Find where the given text appears and provide that cell's center as [X, Y] coordinate. 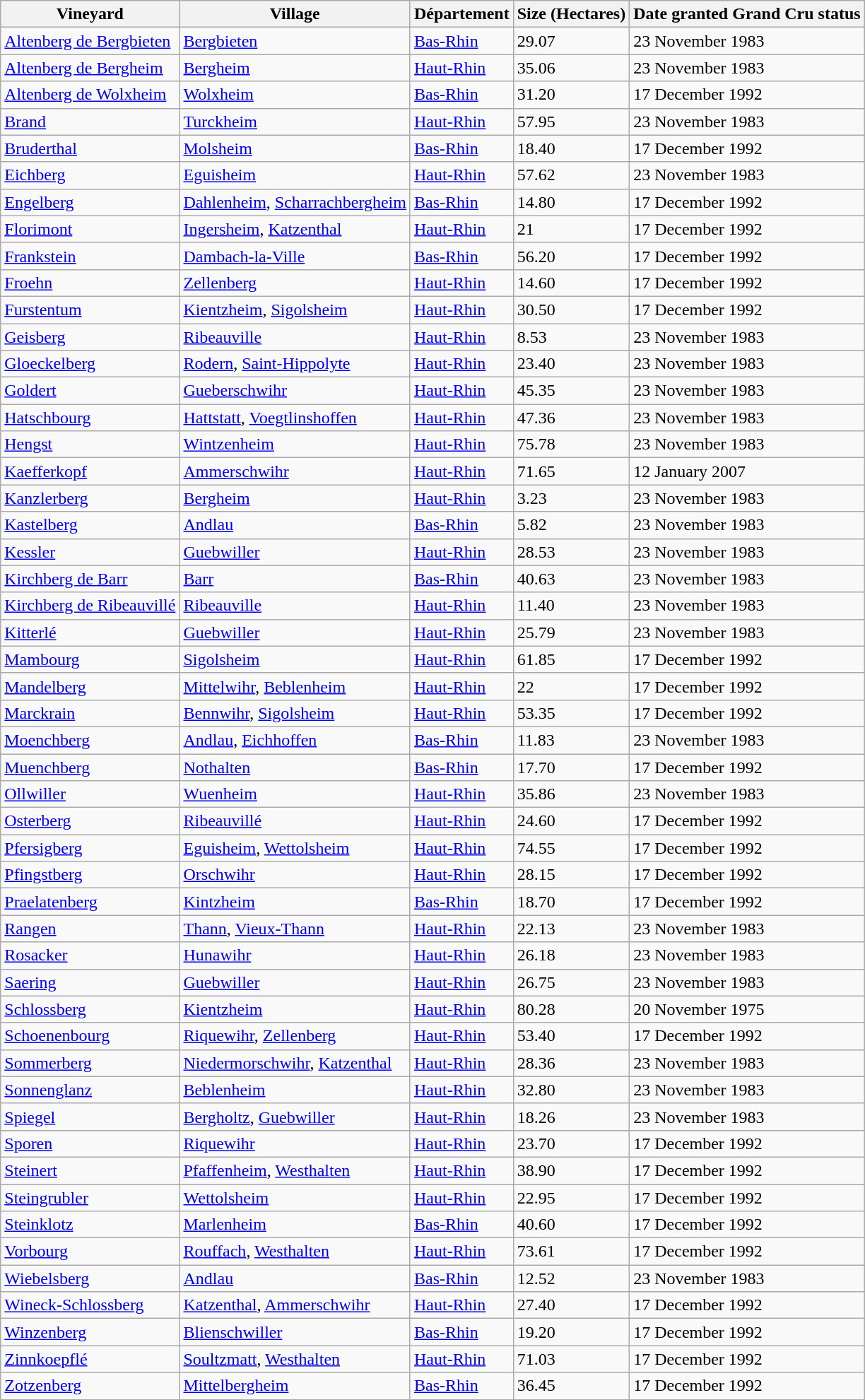
22 [571, 686]
Winzenberg [90, 1332]
Froehn [90, 283]
23.70 [571, 1143]
Altenberg de Bergheim [90, 68]
Sonnenglanz [90, 1090]
Barr [295, 579]
Bruderthal [90, 148]
25.79 [571, 633]
Muenchberg [90, 767]
Vineyard [90, 14]
28.53 [571, 552]
Sporen [90, 1143]
26.18 [571, 955]
11.83 [571, 740]
Bergholtz, Guebwiller [295, 1117]
18.70 [571, 902]
Osterberg [90, 821]
Zellenberg [295, 283]
Eguisheim [295, 175]
Dambach-la-Ville [295, 256]
Molsheim [295, 148]
75.78 [571, 445]
80.28 [571, 1009]
38.90 [571, 1170]
40.63 [571, 579]
Saering [90, 982]
Schlossberg [90, 1009]
24.60 [571, 821]
Kastelberg [90, 525]
Steinklotz [90, 1225]
71.03 [571, 1359]
12 January 2007 [747, 471]
Eguisheim, Wettolsheim [295, 848]
19.20 [571, 1332]
Andlau, Eichhoffen [295, 740]
Vorbourg [90, 1252]
Steinert [90, 1170]
Wettolsheim [295, 1198]
Bergbieten [295, 41]
Size (Hectares) [571, 14]
Hatschbourg [90, 418]
Wuenheim [295, 794]
Rosacker [90, 955]
Mambourg [90, 659]
Altenberg de Bergbieten [90, 41]
3.23 [571, 498]
Marckrain [90, 713]
Katzenthal, Ammerschwihr [295, 1305]
Orschwihr [295, 875]
Soultzmatt, Westhalten [295, 1359]
Hengst [90, 445]
Bennwihr, Sigolsheim [295, 713]
Wineck-Schlossberg [90, 1305]
57.95 [571, 122]
Praelatenberg [90, 902]
26.75 [571, 982]
20 November 1975 [747, 1009]
Furstentum [90, 310]
Kaefferkopf [90, 471]
Kientzheim [295, 1009]
Riquewihr [295, 1143]
18.40 [571, 148]
Blienschwiller [295, 1332]
61.85 [571, 659]
35.86 [571, 794]
Geisberg [90, 337]
Pfaffenheim, Westhalten [295, 1170]
Zotzenberg [90, 1386]
29.07 [571, 41]
71.65 [571, 471]
Kientzheim, Sigolsheim [295, 310]
Dahlenheim, Scharrachbergheim [295, 202]
14.80 [571, 202]
Kirchberg de Ribeauvillé [90, 606]
73.61 [571, 1252]
Rodern, Saint-Hippolyte [295, 364]
45.35 [571, 391]
Hattstatt, Voegtlinshoffen [295, 418]
28.36 [571, 1063]
56.20 [571, 256]
18.26 [571, 1117]
40.60 [571, 1225]
17.70 [571, 767]
Hunawihr [295, 955]
74.55 [571, 848]
Steingrubler [90, 1198]
Eichberg [90, 175]
Sommerberg [90, 1063]
Gueberschwihr [295, 391]
21 [571, 229]
53.35 [571, 713]
27.40 [571, 1305]
36.45 [571, 1386]
Marlenheim [295, 1225]
Ollwiller [90, 794]
Pfingstberg [90, 875]
Zinnkoepflé [90, 1359]
22.95 [571, 1198]
Niedermorschwihr, Katzenthal [295, 1063]
Kessler [90, 552]
31.20 [571, 95]
Spiegel [90, 1117]
Date granted Grand Cru status [747, 14]
Mandelberg [90, 686]
30.50 [571, 310]
5.82 [571, 525]
Sigolsheim [295, 659]
Kintzheim [295, 902]
Nothalten [295, 767]
28.15 [571, 875]
Thann, Vieux-Thann [295, 929]
47.36 [571, 418]
14.60 [571, 283]
22.13 [571, 929]
Riquewihr, Zellenberg [295, 1036]
Département [461, 14]
53.40 [571, 1036]
Gloeckelberg [90, 364]
12.52 [571, 1278]
Rangen [90, 929]
Kirchberg de Barr [90, 579]
Altenberg de Wolxheim [90, 95]
8.53 [571, 337]
Kitterlé [90, 633]
Turckheim [295, 122]
35.06 [571, 68]
Goldert [90, 391]
Village [295, 14]
Pfersigberg [90, 848]
Wiebelsberg [90, 1278]
Ammerschwihr [295, 471]
Beblenheim [295, 1090]
Wintzenheim [295, 445]
Mittelwihr, Beblenheim [295, 686]
Engelberg [90, 202]
57.62 [571, 175]
Rouffach, Westhalten [295, 1252]
Ingersheim, Katzenthal [295, 229]
23.40 [571, 364]
32.80 [571, 1090]
11.40 [571, 606]
Ribeauvillé [295, 821]
Mittelbergheim [295, 1386]
Kanzlerberg [90, 498]
Schoenenbourg [90, 1036]
Wolxheim [295, 95]
Moenchberg [90, 740]
Frankstein [90, 256]
Florimont [90, 229]
Brand [90, 122]
